Pinpoint the cell where the given text exists, returning its (x, y) midpoint coordinate. 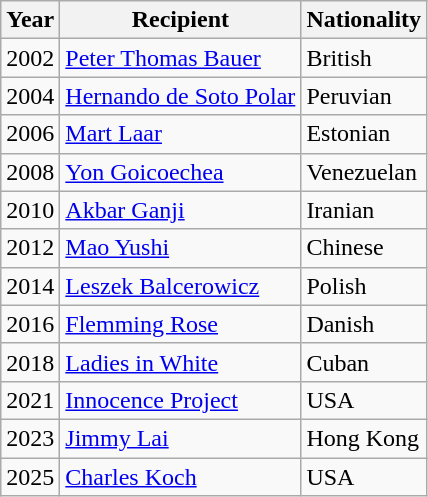
Year (30, 20)
Innocence Project (180, 400)
Peter Thomas Bauer (180, 58)
Polish (364, 286)
British (364, 58)
Hernando de Soto Polar (180, 96)
Nationality (364, 20)
2002 (30, 58)
Peruvian (364, 96)
Chinese (364, 248)
Ladies in White (180, 362)
Mao Yushi (180, 248)
Leszek Balcerowicz (180, 286)
2008 (30, 172)
2006 (30, 134)
Hong Kong (364, 438)
Venezuelan (364, 172)
Mart Laar (180, 134)
Danish (364, 324)
2004 (30, 96)
2021 (30, 400)
2012 (30, 248)
2010 (30, 210)
Recipient (180, 20)
Estonian (364, 134)
2025 (30, 477)
2016 (30, 324)
Iranian (364, 210)
Jimmy Lai (180, 438)
2023 (30, 438)
Yon Goicoechea (180, 172)
Flemming Rose (180, 324)
Akbar Ganji (180, 210)
2018 (30, 362)
Cuban (364, 362)
Charles Koch (180, 477)
2014 (30, 286)
